Determine the [x, y] coordinate at the center of the cell enclosing the given text.  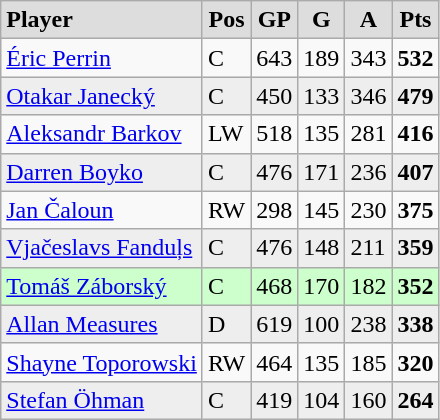
Pos [226, 20]
Aleksandr Barkov [102, 134]
338 [416, 324]
211 [368, 248]
236 [368, 172]
298 [274, 210]
148 [322, 248]
160 [368, 400]
189 [322, 58]
Allan Measures [102, 324]
Shayne Toporowski [102, 362]
518 [274, 134]
170 [322, 286]
375 [416, 210]
450 [274, 96]
GP [274, 20]
171 [322, 172]
359 [416, 248]
A [368, 20]
264 [416, 400]
Player [102, 20]
D [226, 324]
238 [368, 324]
464 [274, 362]
Vjačeslavs Fanduļs [102, 248]
479 [416, 96]
104 [322, 400]
Éric Perrin [102, 58]
468 [274, 286]
Jan Čaloun [102, 210]
619 [274, 324]
Tomáš Záborský [102, 286]
Stefan Öhman [102, 400]
343 [368, 58]
Darren Boyko [102, 172]
133 [322, 96]
Otakar Janecký [102, 96]
230 [368, 210]
100 [322, 324]
407 [416, 172]
643 [274, 58]
346 [368, 96]
532 [416, 58]
281 [368, 134]
182 [368, 286]
320 [416, 362]
185 [368, 362]
Pts [416, 20]
LW [226, 134]
416 [416, 134]
419 [274, 400]
352 [416, 286]
G [322, 20]
145 [322, 210]
